For the text-containing cell, return its midpoint in [X, Y] coordinate format. 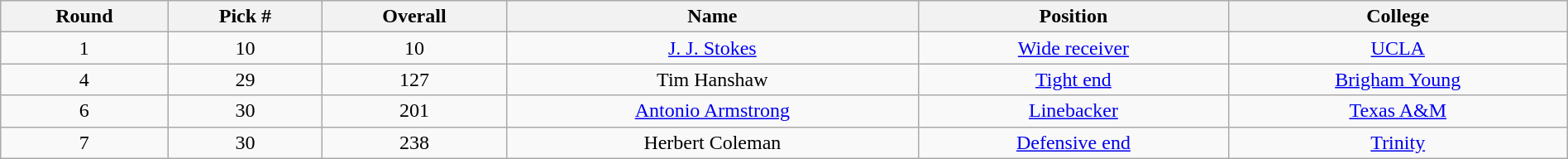
Pick # [245, 17]
29 [245, 79]
4 [84, 79]
Defensive end [1073, 142]
Antonio Armstrong [713, 111]
Texas A&M [1398, 111]
Linebacker [1073, 111]
Brigham Young [1398, 79]
Tight end [1073, 79]
Trinity [1398, 142]
6 [84, 111]
UCLA [1398, 48]
Name [713, 17]
Herbert Coleman [713, 142]
Position [1073, 17]
Tim Hanshaw [713, 79]
1 [84, 48]
201 [414, 111]
College [1398, 17]
Round [84, 17]
127 [414, 79]
238 [414, 142]
Wide receiver [1073, 48]
J. J. Stokes [713, 48]
7 [84, 142]
Overall [414, 17]
